Locate the cell with the specified text and output its [X, Y] center coordinate. 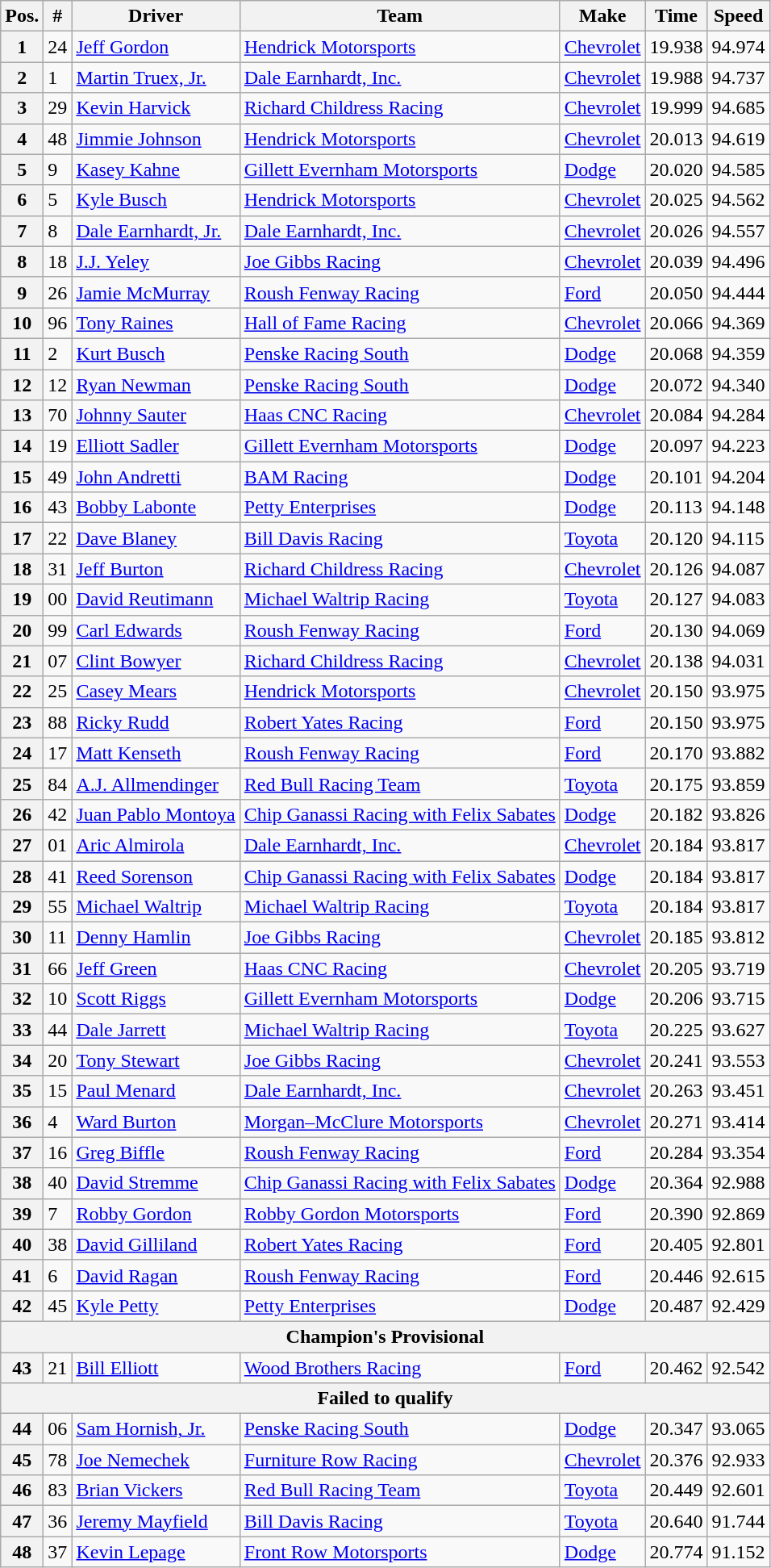
93.826 [739, 814]
Dave Blaney [156, 538]
94.083 [739, 600]
Brian Vickers [156, 1491]
Make [602, 16]
92.601 [739, 1491]
94.737 [739, 77]
84 [58, 784]
Michael Waltrip [156, 907]
Kevin Lepage [156, 1552]
20.068 [676, 353]
93.451 [739, 1091]
49 [58, 477]
Martin Truex, Jr. [156, 77]
93.627 [739, 1030]
20.774 [676, 1552]
92.988 [739, 1183]
93.354 [739, 1152]
Robby Gordon Motorsports [400, 1214]
94.557 [739, 231]
20.066 [676, 323]
91.152 [739, 1552]
3 [23, 108]
93.812 [739, 938]
Aric Almirola [156, 845]
20.347 [676, 1429]
Clint Bowyer [156, 661]
Kevin Harvick [156, 108]
David Ragan [156, 1275]
91.744 [739, 1521]
06 [58, 1429]
01 [58, 845]
94.585 [739, 169]
Bill Elliott [156, 1368]
Kasey Kahne [156, 169]
David Stremme [156, 1183]
Time [676, 16]
32 [23, 999]
Bobby Labonte [156, 508]
88 [58, 722]
# [58, 16]
Ryan Newman [156, 385]
07 [58, 661]
20.271 [676, 1122]
94.087 [739, 569]
14 [23, 446]
93.715 [739, 999]
A.J. Allmendinger [156, 784]
20.138 [676, 661]
94.369 [739, 323]
20.126 [676, 569]
Ward Burton [156, 1122]
93.414 [739, 1122]
92.429 [739, 1306]
Carl Edwards [156, 630]
92.869 [739, 1214]
Front Row Motorsports [400, 1552]
Denny Hamlin [156, 938]
David Gilliland [156, 1244]
Furniture Row Racing [400, 1460]
Joe Nemechek [156, 1460]
47 [23, 1521]
20.101 [676, 477]
Tony Raines [156, 323]
20.405 [676, 1244]
20.185 [676, 938]
20.390 [676, 1214]
94.974 [739, 47]
66 [58, 968]
20.206 [676, 999]
93.859 [739, 784]
78 [58, 1460]
20.020 [676, 169]
20.182 [676, 814]
20.170 [676, 753]
Reed Sorenson [156, 876]
94.496 [739, 261]
Jimmie Johnson [156, 139]
Sam Hornish, Jr. [156, 1429]
94.619 [739, 139]
Pos. [23, 16]
92.615 [739, 1275]
20.084 [676, 416]
20.241 [676, 1060]
20.487 [676, 1306]
20.225 [676, 1030]
70 [58, 416]
J.J. Yeley [156, 261]
20.025 [676, 200]
Hall of Fame Racing [400, 323]
20.364 [676, 1183]
39 [23, 1214]
Driver [156, 16]
Matt Kenseth [156, 753]
Jeff Green [156, 968]
Juan Pablo Montoya [156, 814]
20.640 [676, 1521]
20.072 [676, 385]
20.120 [676, 538]
94.148 [739, 508]
46 [23, 1491]
David Reutimann [156, 600]
Failed to qualify [385, 1399]
96 [58, 323]
Morgan–McClure Motorsports [400, 1122]
94.284 [739, 416]
Casey Mears [156, 692]
20.449 [676, 1491]
92.933 [739, 1460]
Tony Stewart [156, 1060]
20.263 [676, 1091]
Jeff Gordon [156, 47]
Jeremy Mayfield [156, 1521]
20.130 [676, 630]
55 [58, 907]
20.039 [676, 261]
20.446 [676, 1275]
Ricky Rudd [156, 722]
Robby Gordon [156, 1214]
Dale Earnhardt, Jr. [156, 231]
93.882 [739, 753]
20.376 [676, 1460]
Jamie McMurray [156, 292]
19.938 [676, 47]
Paul Menard [156, 1091]
83 [58, 1491]
Speed [739, 16]
94.444 [739, 292]
Dale Jarrett [156, 1030]
92.542 [739, 1368]
BAM Racing [400, 477]
Wood Brothers Racing [400, 1368]
Kyle Busch [156, 200]
Jeff Burton [156, 569]
Kurt Busch [156, 353]
94.223 [739, 446]
27 [23, 845]
94.069 [739, 630]
20.097 [676, 446]
20.026 [676, 231]
Champion's Provisional [385, 1336]
20.013 [676, 139]
34 [23, 1060]
94.031 [739, 661]
93.719 [739, 968]
Team [400, 16]
Scott Riggs [156, 999]
94.685 [739, 108]
94.340 [739, 385]
20.113 [676, 508]
35 [23, 1091]
94.359 [739, 353]
28 [23, 876]
20.127 [676, 600]
94.115 [739, 538]
20.205 [676, 968]
93.553 [739, 1060]
23 [23, 722]
13 [23, 416]
00 [58, 600]
John Andretti [156, 477]
94.204 [739, 477]
20.462 [676, 1368]
Johnny Sauter [156, 416]
19.988 [676, 77]
30 [23, 938]
Kyle Petty [156, 1306]
92.801 [739, 1244]
Greg Biffle [156, 1152]
99 [58, 630]
19.999 [676, 108]
Elliott Sadler [156, 446]
20.050 [676, 292]
93.065 [739, 1429]
20.284 [676, 1152]
20.175 [676, 784]
33 [23, 1030]
94.562 [739, 200]
